Output the (X, Y) coordinate of the center of the cell containing the given text.  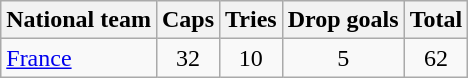
32 (188, 58)
Tries (252, 20)
Drop goals (343, 20)
10 (252, 58)
62 (436, 58)
5 (343, 58)
Caps (188, 20)
National team (79, 20)
France (79, 58)
Total (436, 20)
